Return (X, Y) of the center of cell containing provided text 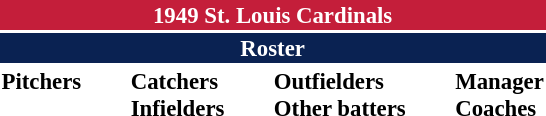
1949 St. Louis Cardinals (272, 15)
Roster (272, 48)
